Find where the given text appears and provide that cell's center as [X, Y] coordinate. 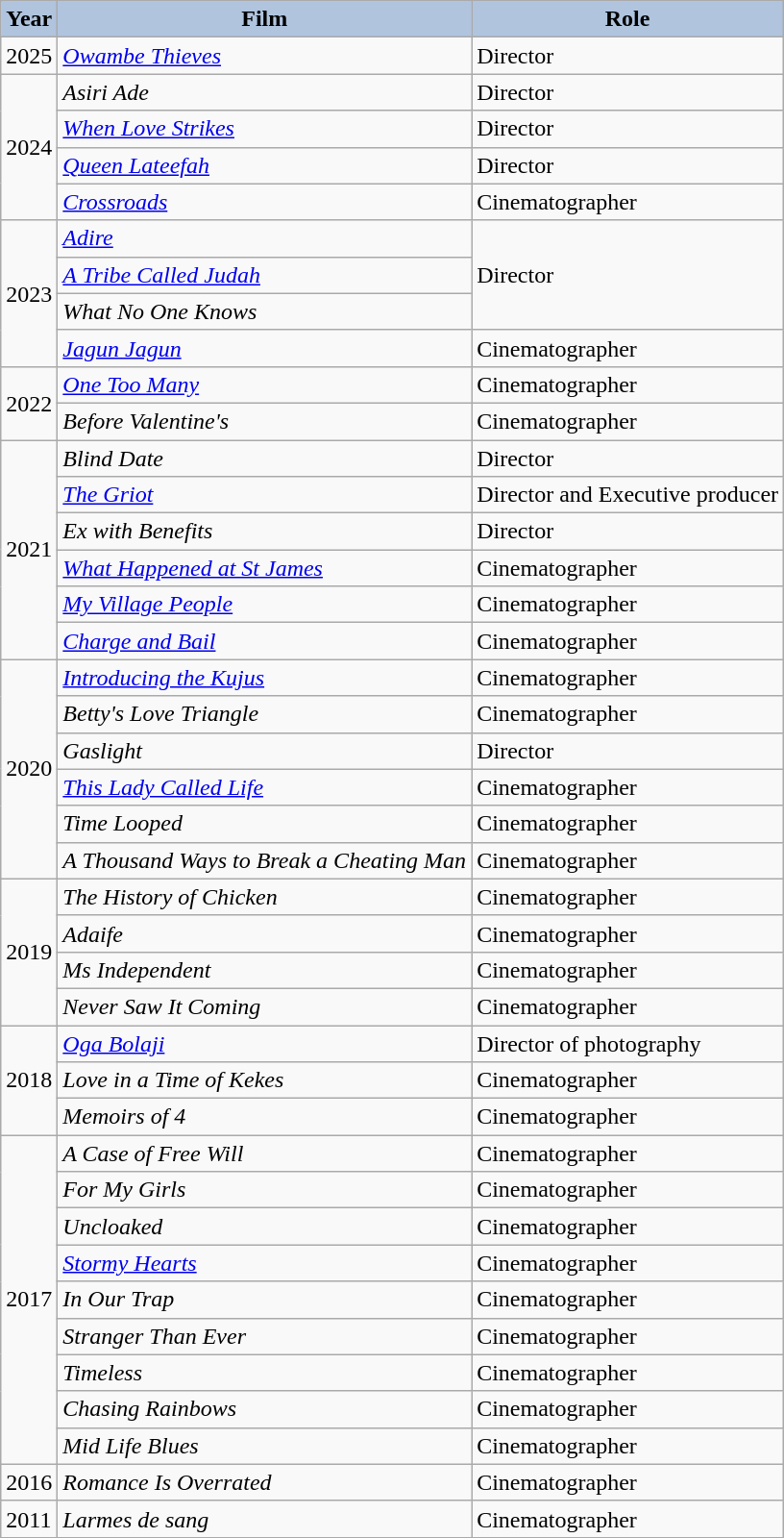
This Lady Called Life [265, 787]
Charge and Bail [265, 641]
Ms Independent [265, 970]
When Love Strikes [265, 129]
Time Looped [265, 824]
2011 [29, 1519]
What No One Knows [265, 311]
Jagun Jagun [265, 348]
Betty's Love Triangle [265, 714]
Romance Is Overrated [265, 1482]
Adaife [265, 933]
2024 [29, 147]
2025 [29, 56]
Blind Date [265, 459]
Before Valentine's [265, 421]
2016 [29, 1482]
Director and Executive producer [628, 495]
Memoirs of 4 [265, 1117]
2021 [29, 550]
Never Saw It Coming [265, 1006]
The History of Chicken [265, 897]
Larmes de sang [265, 1519]
A Tribe Called Judah [265, 275]
Gaslight [265, 751]
Mid Life Blues [265, 1446]
Ex with Benefits [265, 532]
2020 [29, 769]
One Too Many [265, 384]
Role [628, 19]
Adire [265, 238]
Introducing the Kujus [265, 678]
2022 [29, 403]
The Griot [265, 495]
2017 [29, 1300]
Owambe Thieves [265, 56]
Stormy Hearts [265, 1263]
Love in a Time of Kekes [265, 1080]
2018 [29, 1079]
My Village People [265, 605]
Director of photography [628, 1043]
A Thousand Ways to Break a Cheating Man [265, 860]
2023 [29, 293]
What Happened at St James [265, 568]
Uncloaked [265, 1227]
Stranger Than Ever [265, 1336]
Year [29, 19]
For My Girls [265, 1190]
In Our Trap [265, 1300]
Film [265, 19]
A Case of Free Will [265, 1153]
Chasing Rainbows [265, 1409]
Oga Bolaji [265, 1043]
2019 [29, 952]
Crossroads [265, 202]
Timeless [265, 1373]
Asiri Ade [265, 92]
Queen Lateefah [265, 165]
